Search for the cell housing the specified text and yield its (x, y) center coordinate. 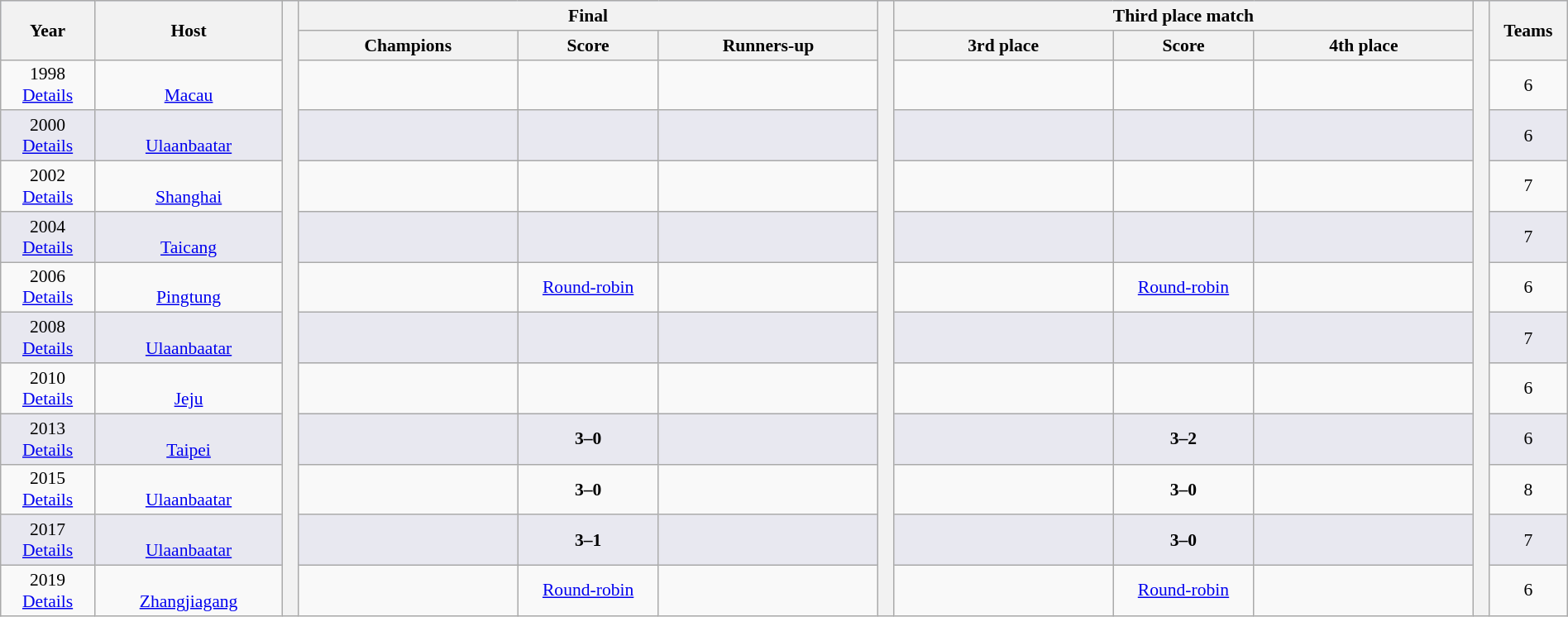
Champions (409, 45)
8 (1528, 490)
Shanghai (189, 187)
Year (48, 30)
2019Details (48, 591)
Pingtung (189, 288)
2010Details (48, 389)
2015Details (48, 490)
3–1 (588, 541)
Host (189, 30)
4th place (1363, 45)
Final (589, 16)
2006Details (48, 288)
2002Details (48, 187)
1998Details (48, 84)
2013Details (48, 438)
2004Details (48, 237)
2008Details (48, 337)
2000Details (48, 136)
Macau (189, 84)
Taicang (189, 237)
Jeju (189, 389)
Third place match (1184, 16)
Taipei (189, 438)
Runners-up (767, 45)
2017Details (48, 541)
3–2 (1183, 438)
Zhangjiagang (189, 591)
Teams (1528, 30)
3rd place (1004, 45)
